Output the (x, y) coordinate of the center of the cell containing the given text.  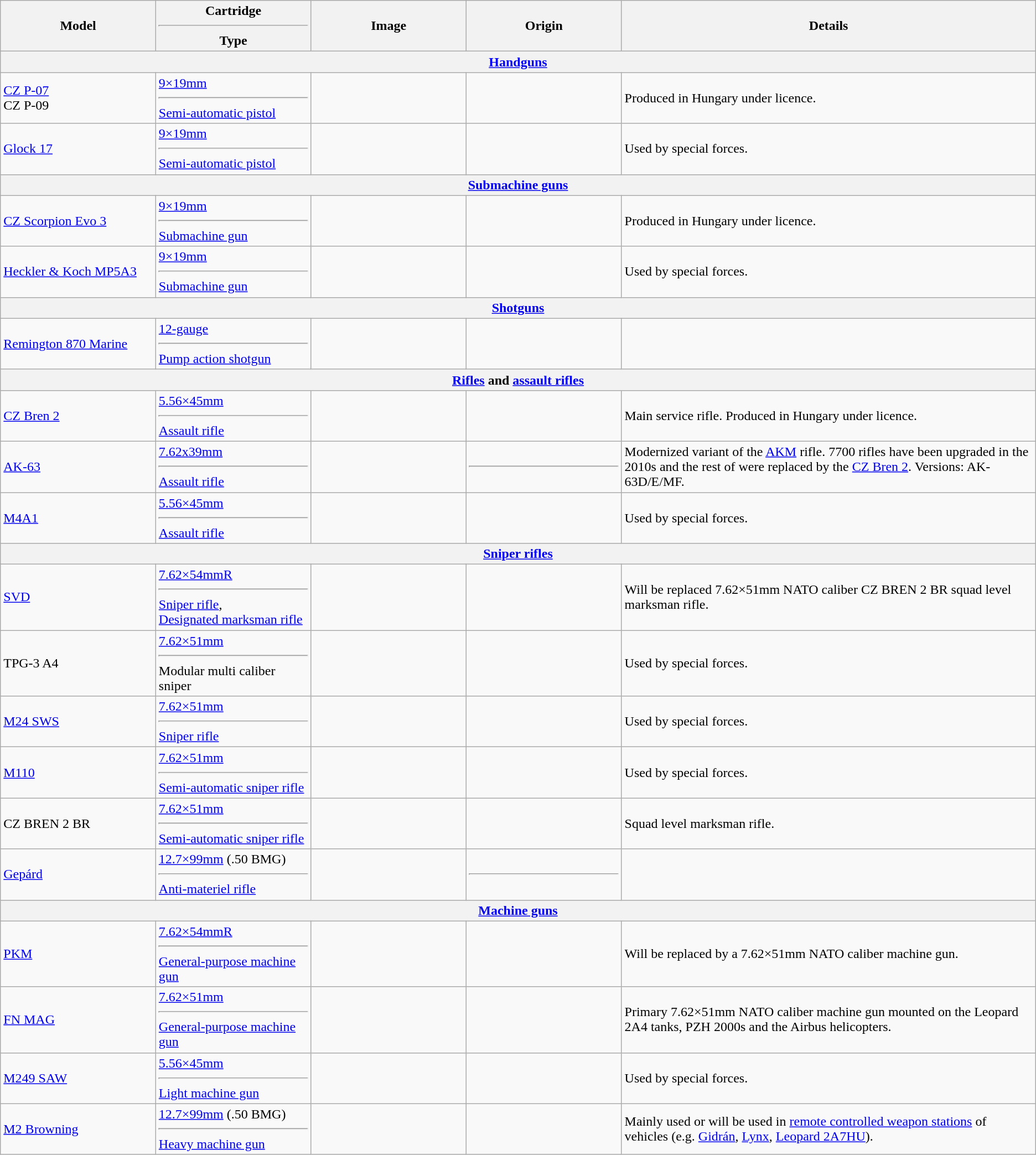
Handguns (518, 62)
Model (79, 26)
5.56×45mmLight machine gun (234, 1078)
Shotguns (518, 308)
CZ P-07CZ P-09 (79, 98)
SVD (79, 598)
12.7×99mm (.50 BMG)Anti-materiel rifle (234, 874)
Machine guns (518, 910)
CartridgeType (234, 26)
7.62×51mmSniper rifle (234, 722)
M249 SAW (79, 1078)
CZ Scorpion Evo 3 (79, 221)
12-gaugePump action shotgun (234, 344)
PKM (79, 954)
Submachine guns (518, 185)
M4A1 (79, 518)
Mainly used or will be used in remote controlled weapon stations of vehicles (e.g. Gidrán, Lynx, Leopard 2A7HU). (828, 1129)
Heckler & Koch MP5A3 (79, 272)
7.62×54mmRSniper rifle,Designated marksman rifle (234, 598)
CZ Bren 2 (79, 416)
M24 SWS (79, 722)
Remington 870 Marine (79, 344)
Gepárd (79, 874)
Squad level marksman rifle. (828, 823)
7.62×51mmModular multi caliber sniper (234, 663)
Rifles and assault rifles (518, 380)
Main service rifle. Produced in Hungary under licence. (828, 416)
Sniper rifles (518, 554)
TPG-3 A4 (79, 663)
FN MAG (79, 1019)
Will be replaced by a 7.62×51mm NATO caliber machine gun. (828, 954)
Details (828, 26)
7.62×51mmGeneral-purpose machine gun (234, 1019)
M2 Browning (79, 1129)
Primary 7.62×51mm NATO caliber machine gun mounted on the Leopard 2A4 tanks, PZH 2000s and the Airbus helicopters. (828, 1019)
7.62×54mmRGeneral-purpose machine gun (234, 954)
Image (388, 26)
Glock 17 (79, 149)
Will be replaced 7.62×51mm NATO caliber CZ BREN 2 BR squad level marksman rifle. (828, 598)
CZ BREN 2 BR (79, 823)
7.62x39mmAssault rifle (234, 467)
AK-63 (79, 467)
12.7×99mm (.50 BMG)Heavy machine gun (234, 1129)
M110 (79, 773)
Origin (543, 26)
